From the cell containing the given text, extract its center point as (x, y) coordinate. 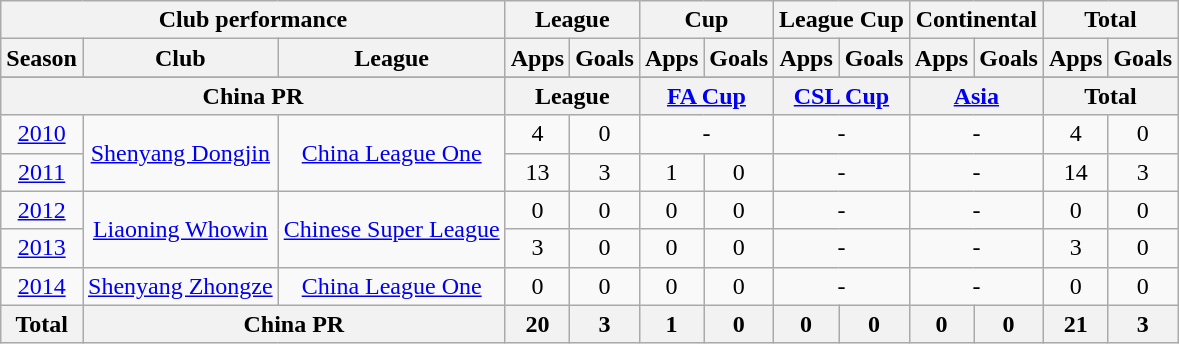
Shenyang Zhongze (180, 286)
14 (1075, 172)
Club performance (253, 20)
13 (537, 172)
Shenyang Dongjin (180, 153)
21 (1075, 324)
Club (180, 58)
2010 (42, 134)
Liaoning Whowin (180, 229)
Asia (976, 96)
League Cup (842, 20)
Cup (706, 20)
2012 (42, 210)
Season (42, 58)
Continental (976, 20)
2014 (42, 286)
20 (537, 324)
FA Cup (706, 96)
2011 (42, 172)
2013 (42, 248)
Chinese Super League (392, 229)
CSL Cup (842, 96)
